Search for the cell housing the specified text and yield its [x, y] center coordinate. 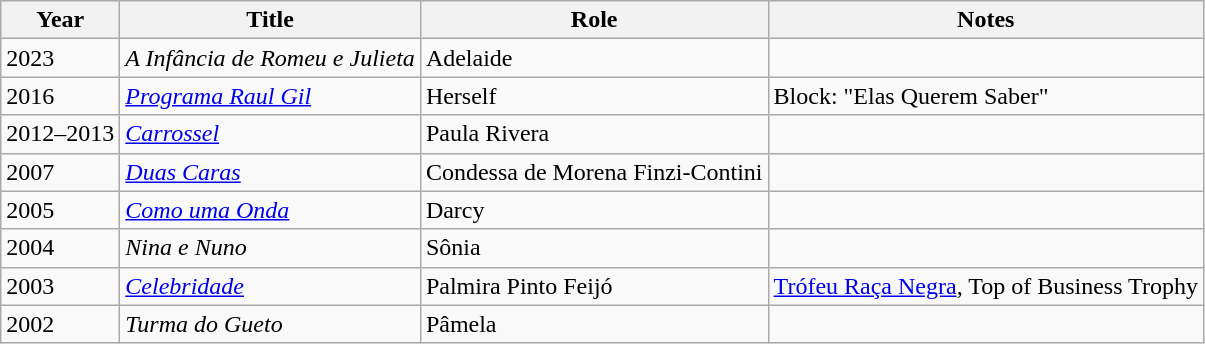
Adelaide [594, 58]
Carrossel [270, 134]
Darcy [594, 210]
Turma do Gueto [270, 324]
Palmira Pinto Feijó [594, 286]
A Infância de Romeu e Julieta [270, 58]
Programa Raul Gil [270, 96]
Como uma Onda [270, 210]
Role [594, 20]
Duas Caras [270, 172]
2003 [60, 286]
2002 [60, 324]
Notes [986, 20]
2005 [60, 210]
Condessa de Morena Finzi-Contini [594, 172]
Paula Rivera [594, 134]
Trófeu Raça Negra, Top of Business Trophy [986, 286]
2016 [60, 96]
2004 [60, 248]
2012–2013 [60, 134]
Sônia [594, 248]
2007 [60, 172]
Year [60, 20]
Celebridade [270, 286]
2023 [60, 58]
Block: "Elas Querem Saber" [986, 96]
Herself [594, 96]
Pâmela [594, 324]
Nina e Nuno [270, 248]
Title [270, 20]
